Determine the (X, Y) coordinate at the center of the cell enclosing the given text.  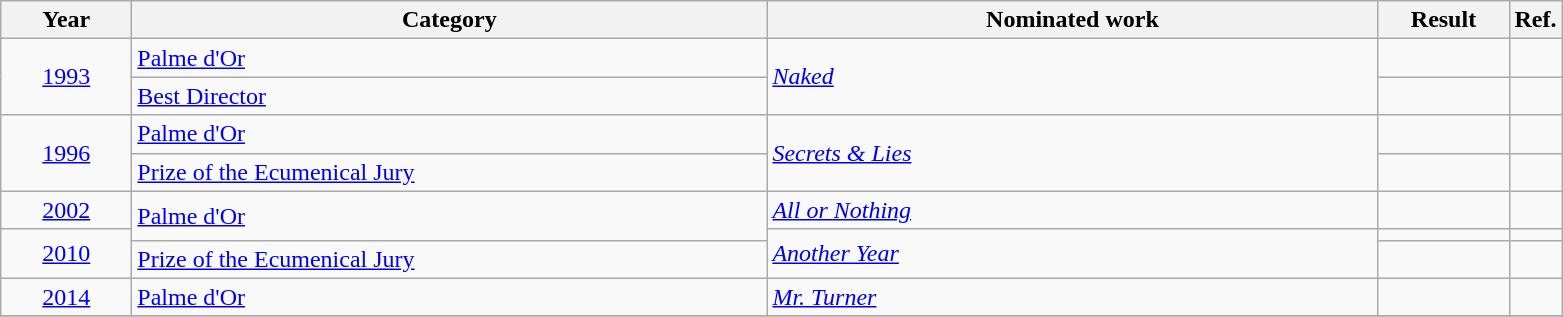
Naked (1072, 77)
2010 (66, 254)
2002 (66, 210)
Nominated work (1072, 20)
Mr. Turner (1072, 297)
Secrets & Lies (1072, 153)
Another Year (1072, 254)
All or Nothing (1072, 210)
2014 (66, 297)
Category (450, 20)
Ref. (1536, 20)
Result (1444, 20)
1996 (66, 153)
Best Director (450, 96)
Year (66, 20)
1993 (66, 77)
